Return [X, Y] of the center of cell containing provided text 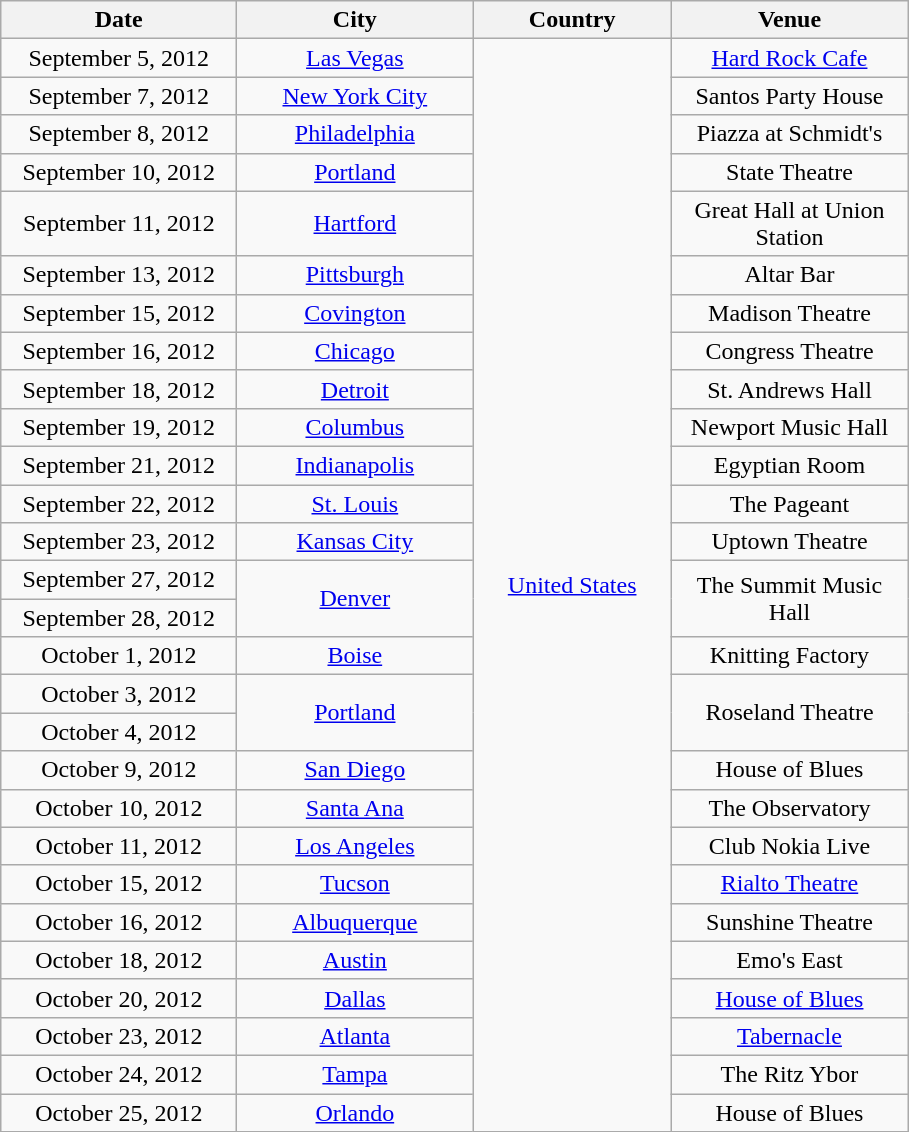
Detroit [355, 389]
Kansas City [355, 542]
September 22, 2012 [119, 503]
Tabernacle [789, 1036]
Altar Bar [789, 275]
October 10, 2012 [119, 808]
Piazza at Schmidt's [789, 134]
The Observatory [789, 808]
Tampa [355, 1074]
Austin [355, 960]
The Summit Music Hall [789, 599]
Santos Party House [789, 96]
October 18, 2012 [119, 960]
Madison Theatre [789, 313]
The Ritz Ybor [789, 1074]
Boise [355, 656]
Roseland Theatre [789, 713]
September 8, 2012 [119, 134]
United States [572, 586]
October 20, 2012 [119, 998]
Orlando [355, 1113]
San Diego [355, 770]
St. Andrews Hall [789, 389]
October 24, 2012 [119, 1074]
October 15, 2012 [119, 884]
Venue [789, 20]
Sunshine Theatre [789, 922]
October 4, 2012 [119, 732]
September 10, 2012 [119, 172]
St. Louis [355, 503]
Denver [355, 599]
Congress Theatre [789, 351]
Great Hall at Union Station [789, 224]
Date [119, 20]
Columbus [355, 427]
September 16, 2012 [119, 351]
October 9, 2012 [119, 770]
September 5, 2012 [119, 58]
Santa Ana [355, 808]
Los Angeles [355, 846]
October 11, 2012 [119, 846]
Egyptian Room [789, 465]
Indianapolis [355, 465]
Knitting Factory [789, 656]
September 18, 2012 [119, 389]
Las Vegas [355, 58]
September 11, 2012 [119, 224]
City [355, 20]
Atlanta [355, 1036]
September 21, 2012 [119, 465]
September 13, 2012 [119, 275]
Hard Rock Cafe [789, 58]
Club Nokia Live [789, 846]
Pittsburgh [355, 275]
October 16, 2012 [119, 922]
Hartford [355, 224]
Philadelphia [355, 134]
September 7, 2012 [119, 96]
September 19, 2012 [119, 427]
The Pageant [789, 503]
Tucson [355, 884]
Newport Music Hall [789, 427]
September 15, 2012 [119, 313]
October 23, 2012 [119, 1036]
October 3, 2012 [119, 694]
Albuquerque [355, 922]
State Theatre [789, 172]
September 28, 2012 [119, 618]
Emo's East [789, 960]
October 1, 2012 [119, 656]
Covington [355, 313]
Chicago [355, 351]
New York City [355, 96]
October 25, 2012 [119, 1113]
September 27, 2012 [119, 580]
Dallas [355, 998]
Country [572, 20]
September 23, 2012 [119, 542]
Rialto Theatre [789, 884]
Uptown Theatre [789, 542]
